Output the [x, y] coordinate of the center of the cell containing the given text.  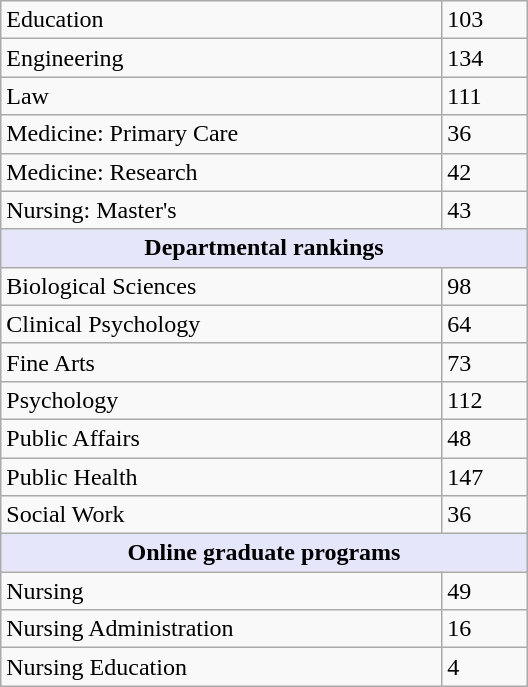
42 [484, 172]
Online graduate programs [264, 553]
4 [484, 667]
Medicine: Research [222, 172]
Nursing [222, 591]
Public Affairs [222, 438]
Clinical Psychology [222, 324]
Law [222, 96]
Public Health [222, 477]
Biological Sciences [222, 286]
48 [484, 438]
Nursing Administration [222, 629]
111 [484, 96]
Education [222, 20]
147 [484, 477]
Social Work [222, 515]
Fine Arts [222, 362]
134 [484, 58]
64 [484, 324]
Nursing: Master's [222, 210]
Engineering [222, 58]
16 [484, 629]
98 [484, 286]
112 [484, 400]
Nursing Education [222, 667]
49 [484, 591]
103 [484, 20]
43 [484, 210]
Departmental rankings [264, 248]
Psychology [222, 400]
73 [484, 362]
Medicine: Primary Care [222, 134]
